Scan for the cell matching the given text and deliver its [X, Y] coordinate at center. 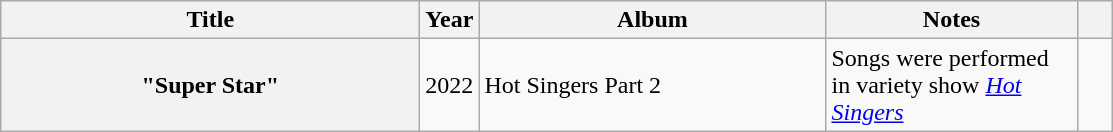
Title [210, 20]
"Super Star" [210, 85]
Album [652, 20]
Notes [952, 20]
Hot Singers Part 2 [652, 85]
Year [450, 20]
2022 [450, 85]
Songs were performed in variety show Hot Singers [952, 85]
